Extract the (X, Y) coordinate from the center of the cell holding the provided text.  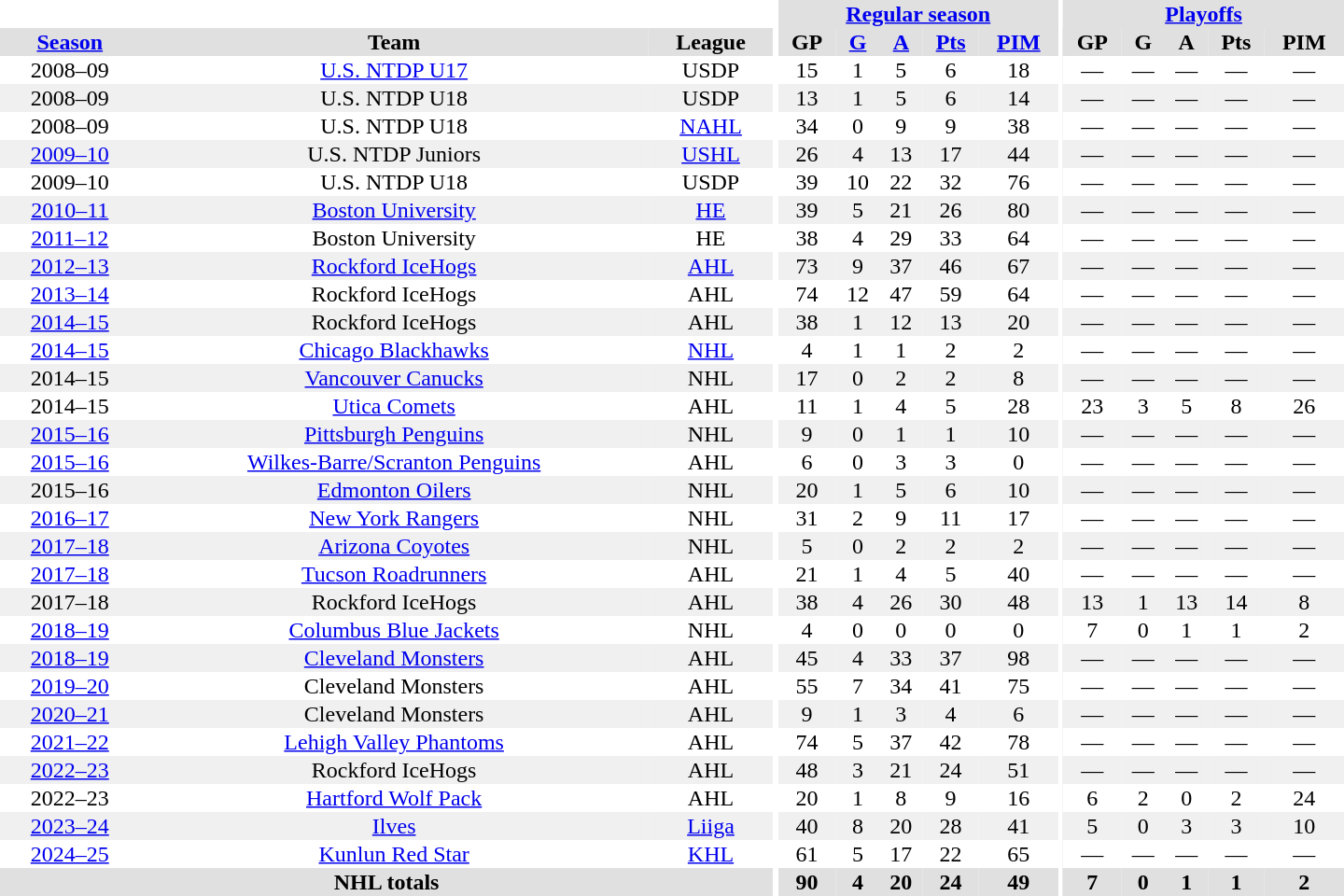
KHL (711, 854)
2020–21 (70, 714)
Utica Comets (394, 406)
65 (1019, 854)
Arizona Coyotes (394, 546)
42 (951, 742)
61 (806, 854)
Season (70, 42)
73 (806, 266)
2011–12 (70, 238)
Wilkes-Barre/Scranton Penguins (394, 462)
League (711, 42)
Tucson Roadrunners (394, 574)
46 (951, 266)
23 (1092, 406)
Edmonton Oilers (394, 490)
45 (806, 658)
78 (1019, 742)
Lehigh Valley Phantoms (394, 742)
2013–14 (70, 294)
59 (951, 294)
55 (806, 686)
98 (1019, 658)
2023–24 (70, 826)
2012–13 (70, 266)
76 (1019, 182)
15 (806, 70)
Columbus Blue Jackets (394, 630)
2021–22 (70, 742)
Playoffs (1204, 14)
Pittsburgh Penguins (394, 434)
NAHL (711, 126)
29 (901, 238)
16 (1019, 798)
2010–11 (70, 210)
80 (1019, 210)
Kunlun Red Star (394, 854)
30 (951, 602)
Vancouver Canucks (394, 378)
75 (1019, 686)
31 (806, 518)
New York Rangers (394, 518)
U.S. NTDP U17 (394, 70)
Regular season (918, 14)
Chicago Blackhawks (394, 350)
USHL (711, 154)
44 (1019, 154)
2016–17 (70, 518)
32 (951, 182)
2024–25 (70, 854)
18 (1019, 70)
Ilves (394, 826)
U.S. NTDP Juniors (394, 154)
NHL totals (386, 882)
90 (806, 882)
47 (901, 294)
49 (1019, 882)
67 (1019, 266)
Team (394, 42)
51 (1019, 770)
Hartford Wolf Pack (394, 798)
Liiga (711, 826)
2019–20 (70, 686)
